Find where the given text appears and provide that cell's center as [X, Y] coordinate. 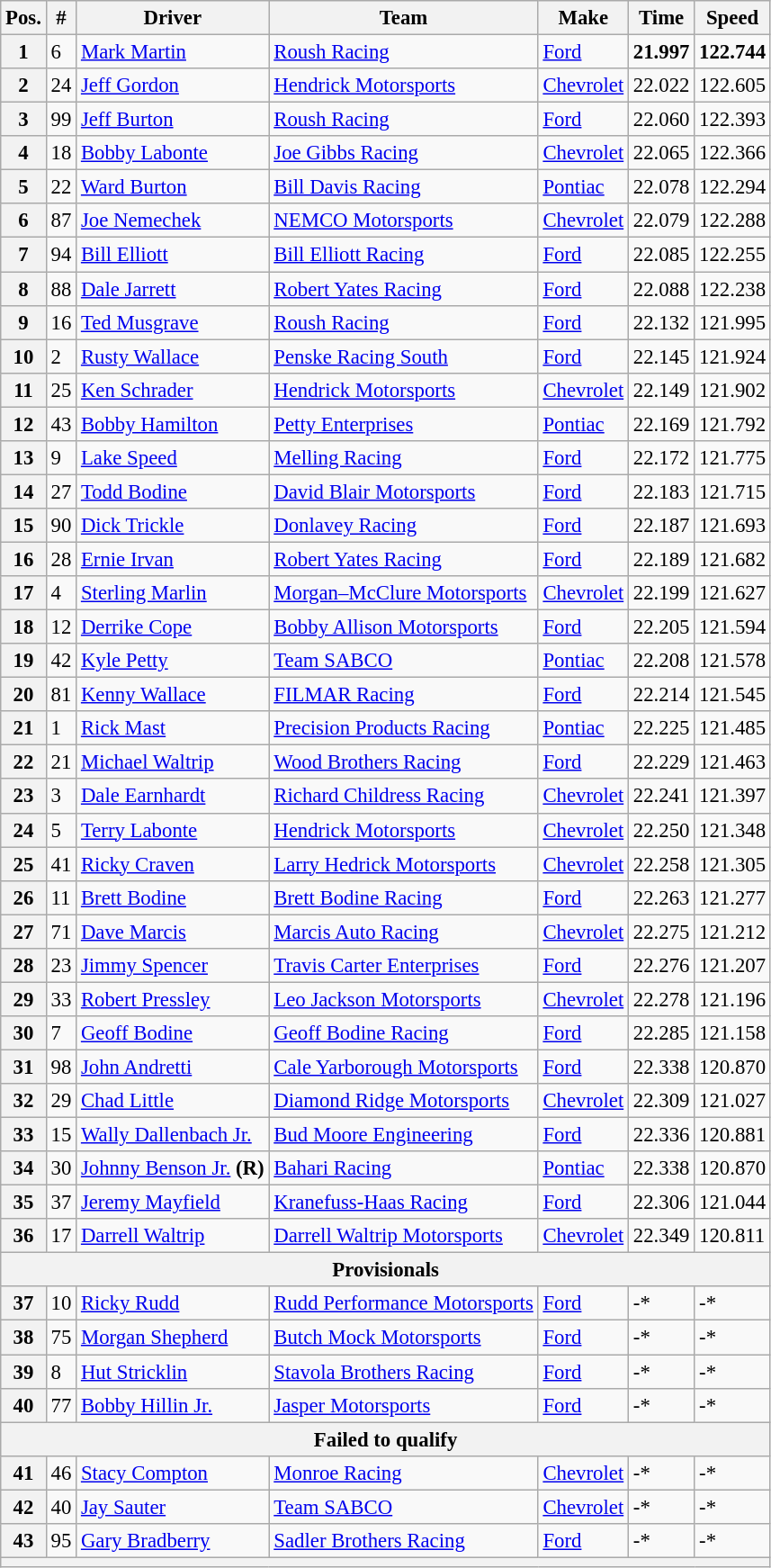
22.208 [662, 661]
NEMCO Motorsports [403, 221]
19 [23, 661]
Terry Labonte [173, 830]
22.085 [662, 255]
Bud Moore Engineering [403, 1135]
Bobby Labonte [173, 153]
94 [61, 255]
Diamond Ridge Motorsports [403, 1101]
121.196 [732, 999]
Joe Gibbs Racing [403, 153]
13 [23, 458]
Monroe Racing [403, 1473]
Travis Carter Enterprises [403, 966]
Morgan–McClure Motorsports [403, 593]
Dave Marcis [173, 932]
Dick Trickle [173, 526]
22.183 [662, 491]
121.277 [732, 897]
Bill Elliott [173, 255]
Bahari Racing [403, 1168]
Geoff Bodine Racing [403, 1033]
Rudd Performance Motorsports [403, 1304]
121.775 [732, 458]
Bobby Allison Motorsports [403, 627]
Johnny Benson Jr. (R) [173, 1168]
Kyle Petty [173, 661]
22.145 [662, 356]
121.044 [732, 1203]
Cale Yarborough Motorsports [403, 1067]
87 [61, 221]
14 [23, 491]
22.241 [662, 797]
Lake Speed [173, 458]
Jasper Motorsports [403, 1405]
98 [61, 1067]
Wood Brothers Racing [403, 762]
35 [23, 1203]
121.485 [732, 728]
22.276 [662, 966]
Kenny Wallace [173, 695]
22.258 [662, 864]
Leo Jackson Motorsports [403, 999]
122.255 [732, 255]
Make [583, 18]
121.463 [732, 762]
21.997 [662, 52]
Bill Davis Racing [403, 187]
22.285 [662, 1033]
22.336 [662, 1135]
Dale Earnhardt [173, 797]
26 [23, 897]
22.275 [662, 932]
Stacy Compton [173, 1473]
39 [23, 1372]
John Andretti [173, 1067]
22.078 [662, 187]
122.238 [732, 289]
Petty Enterprises [403, 424]
Wally Dallenbach Jr. [173, 1135]
# [61, 18]
121.682 [732, 559]
Donlavey Racing [403, 526]
Ernie Irvan [173, 559]
22.088 [662, 289]
22.205 [662, 627]
22.022 [662, 86]
121.594 [732, 627]
Chad Little [173, 1101]
22.199 [662, 593]
36 [23, 1236]
Brett Bodine [173, 897]
Ricky Rudd [173, 1304]
Bobby Hamilton [173, 424]
121.207 [732, 966]
121.792 [732, 424]
Geoff Bodine [173, 1033]
122.393 [732, 120]
Todd Bodine [173, 491]
Hut Stricklin [173, 1372]
22.263 [662, 897]
Larry Hedrick Motorsports [403, 864]
Melling Racing [403, 458]
Team [403, 18]
38 [23, 1338]
Robert Pressley [173, 999]
77 [61, 1405]
121.212 [732, 932]
122.366 [732, 153]
22.189 [662, 559]
Jeremy Mayfield [173, 1203]
20 [23, 695]
120.881 [732, 1135]
121.693 [732, 526]
121.545 [732, 695]
121.627 [732, 593]
22.225 [662, 728]
75 [61, 1338]
121.397 [732, 797]
Marcis Auto Racing [403, 932]
22.079 [662, 221]
Bobby Hillin Jr. [173, 1405]
22.306 [662, 1203]
Kranefuss-Haas Racing [403, 1203]
32 [23, 1101]
Provisionals [386, 1270]
Darrell Waltrip [173, 1236]
Sadler Brothers Racing [403, 1541]
Ricky Craven [173, 864]
Brett Bodine Racing [403, 897]
FILMAR Racing [403, 695]
Speed [732, 18]
Gary Bradberry [173, 1541]
95 [61, 1541]
22.278 [662, 999]
Dale Jarrett [173, 289]
122.288 [732, 221]
Pos. [23, 18]
Jay Sauter [173, 1507]
22.132 [662, 322]
121.578 [732, 661]
121.158 [732, 1033]
71 [61, 932]
Ted Musgrave [173, 322]
22.149 [662, 390]
121.305 [732, 864]
22.309 [662, 1101]
22.187 [662, 526]
Jeff Gordon [173, 86]
122.605 [732, 86]
99 [61, 120]
22.214 [662, 695]
Sterling Marlin [173, 593]
121.924 [732, 356]
22.172 [662, 458]
Rusty Wallace [173, 356]
121.715 [732, 491]
Rick Mast [173, 728]
122.294 [732, 187]
Michael Waltrip [173, 762]
Failed to qualify [386, 1439]
Derrike Cope [173, 627]
Mark Martin [173, 52]
22.065 [662, 153]
81 [61, 695]
Precision Products Racing [403, 728]
22.250 [662, 830]
121.027 [732, 1101]
Jeff Burton [173, 120]
34 [23, 1168]
Penske Racing South [403, 356]
31 [23, 1067]
Time [662, 18]
22.349 [662, 1236]
121.995 [732, 322]
Darrell Waltrip Motorsports [403, 1236]
88 [61, 289]
122.744 [732, 52]
121.902 [732, 390]
120.811 [732, 1236]
Jimmy Spencer [173, 966]
Stavola Brothers Racing [403, 1372]
Butch Mock Motorsports [403, 1338]
Ward Burton [173, 187]
90 [61, 526]
Driver [173, 18]
22.229 [662, 762]
David Blair Motorsports [403, 491]
22.169 [662, 424]
Bill Elliott Racing [403, 255]
46 [61, 1473]
22.060 [662, 120]
Ken Schrader [173, 390]
Morgan Shepherd [173, 1338]
Richard Childress Racing [403, 797]
121.348 [732, 830]
Joe Nemechek [173, 221]
